Search for the cell housing the specified text and yield its [x, y] center coordinate. 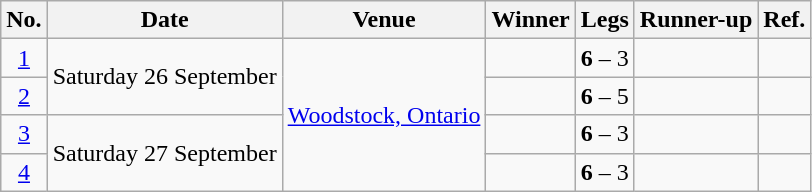
4 [24, 172]
Venue [384, 20]
No. [24, 20]
3 [24, 134]
Runner-up [696, 20]
6 – 5 [604, 96]
Saturday 27 September [164, 153]
Legs [604, 20]
Woodstock, Ontario [384, 115]
1 [24, 58]
Saturday 26 September [164, 77]
Winner [530, 20]
2 [24, 96]
Date [164, 20]
Ref. [784, 20]
